Identify which cell holds the provided text, then report its (X, Y) central coordinate. 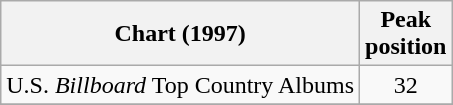
32 (406, 85)
U.S. Billboard Top Country Albums (180, 85)
Chart (1997) (180, 34)
Peakposition (406, 34)
